Locate the cell with the specified text and output its (x, y) center coordinate. 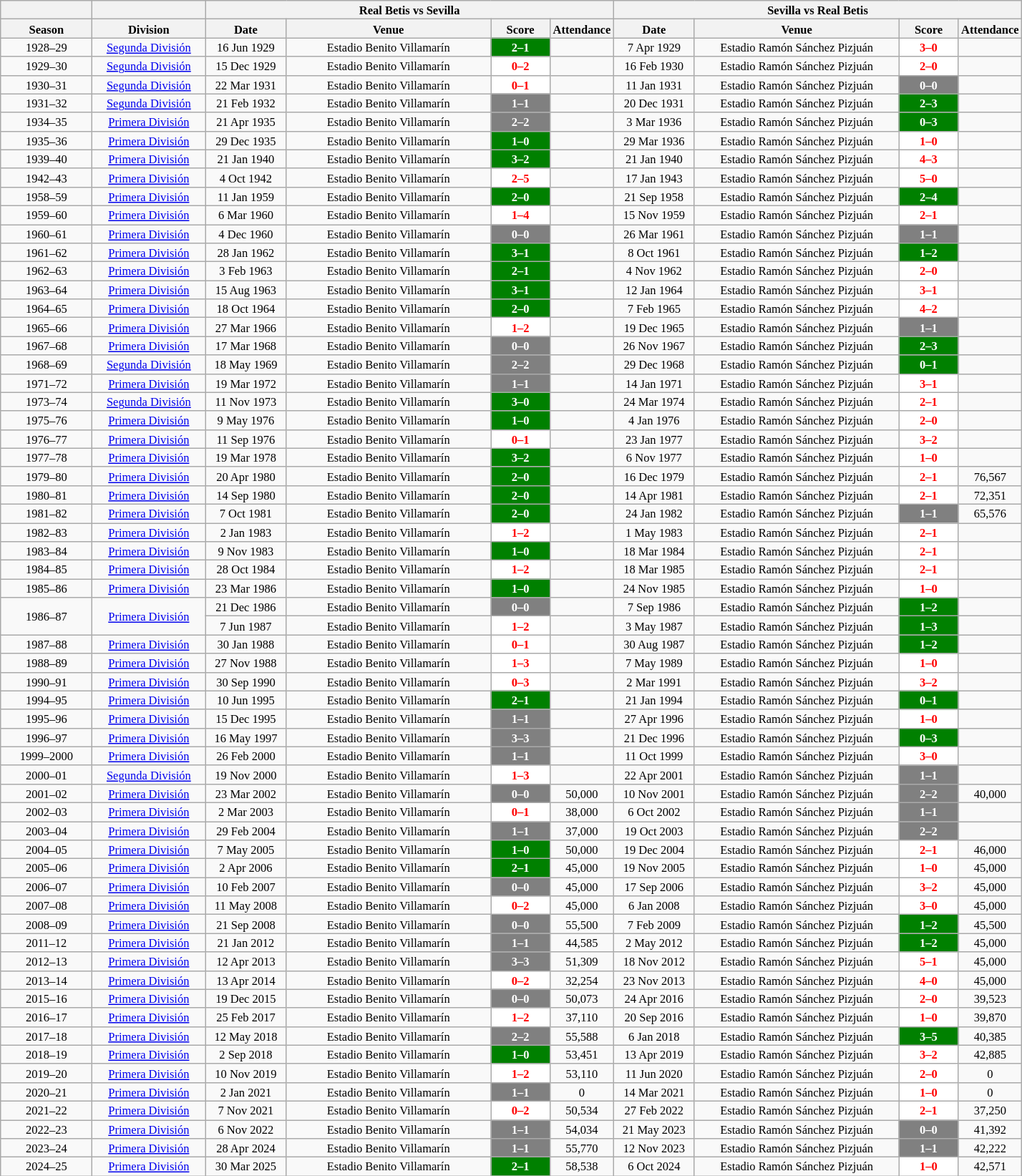
2000–01 (47, 774)
37,000 (583, 831)
7 Apr 1929 (654, 47)
65,576 (991, 513)
16 Feb 1930 (654, 66)
6 Jan 2018 (654, 1036)
9 Nov 1983 (246, 551)
7 Jun 1987 (246, 626)
2 Sep 2018 (246, 1054)
19 Dec 2015 (246, 998)
1973–74 (47, 402)
13 Apr 2019 (654, 1054)
30 Jan 1988 (246, 644)
7 Feb 2009 (654, 924)
27 Feb 2022 (654, 1110)
Season (47, 29)
27 Apr 1996 (654, 719)
16 May 1997 (246, 737)
3 Feb 1963 (246, 271)
2013–14 (47, 980)
19 Nov 2000 (246, 774)
24 Mar 1974 (654, 402)
1935–36 (47, 140)
19 Dec 2004 (654, 850)
7 May 2005 (246, 850)
1986–87 (47, 616)
12 May 2018 (246, 1036)
72,351 (991, 495)
26 Feb 2000 (246, 756)
19 Dec 1965 (654, 327)
18 Mar 1984 (654, 551)
46,000 (991, 850)
1962–63 (47, 271)
1967–68 (47, 346)
4 Oct 1942 (246, 178)
2–5 (521, 178)
2012–13 (47, 961)
14 Sep 1980 (246, 495)
21 Dec 1986 (246, 607)
17 Sep 2006 (654, 887)
6 Oct 2024 (654, 1167)
2 Jan 1983 (246, 532)
6 Nov 2022 (246, 1129)
1965–66 (47, 327)
8 Oct 1961 (654, 253)
1987–88 (47, 644)
30 Mar 2025 (246, 1167)
1934–35 (47, 122)
18 May 1969 (246, 364)
2 Apr 2006 (246, 868)
22 Apr 2001 (654, 774)
24 Jan 1982 (654, 513)
12 Jan 1964 (654, 290)
24 Apr 2016 (654, 998)
53,451 (583, 1054)
4–2 (929, 308)
4–0 (929, 980)
2003–04 (47, 831)
1985–86 (47, 588)
Real Betis vs Sevilla (409, 10)
2–4 (929, 196)
29 Mar 1936 (654, 140)
23 Nov 2013 (654, 980)
76,567 (991, 476)
21 Feb 1932 (246, 103)
50,073 (583, 998)
26 Nov 1967 (654, 346)
1980–81 (47, 495)
2023–24 (47, 1148)
1960–61 (47, 234)
1975–76 (47, 420)
17 Jan 1943 (654, 178)
1977–78 (47, 457)
1 May 1983 (654, 532)
23 Jan 1977 (654, 439)
11 Jun 2020 (654, 1073)
2019–20 (47, 1073)
42,571 (991, 1167)
39,523 (991, 998)
30 Aug 1987 (654, 644)
50,534 (583, 1110)
11 Sep 1976 (246, 439)
1990–91 (47, 681)
37,110 (583, 1017)
15 Dec 1995 (246, 719)
10 Feb 2007 (246, 887)
1963–64 (47, 290)
1988–89 (47, 663)
28 Apr 2024 (246, 1148)
38,000 (583, 812)
55,588 (583, 1036)
21 Jan 1994 (654, 700)
42,885 (991, 1054)
2017–18 (47, 1036)
15 Aug 1963 (246, 290)
54,034 (583, 1129)
6 Jan 2008 (654, 905)
30 Sep 1990 (246, 681)
1981–82 (47, 513)
51,309 (583, 961)
19 Oct 2003 (654, 831)
18 Nov 2012 (654, 961)
2011–12 (47, 943)
55,500 (583, 924)
32,254 (583, 980)
10 Nov 2019 (246, 1073)
5–0 (929, 178)
1930–31 (47, 84)
23 Mar 2002 (246, 793)
19 Nov 2005 (654, 868)
21 Sep 1958 (654, 196)
2005–06 (47, 868)
1939–40 (47, 159)
Division (149, 29)
2015–16 (47, 998)
6 Mar 1960 (246, 215)
1994–95 (47, 700)
13 Apr 2014 (246, 980)
11 Nov 1973 (246, 402)
14 Apr 1981 (654, 495)
21 Jan 2012 (246, 943)
1971–72 (47, 383)
5–1 (929, 961)
1928–29 (47, 47)
15 Nov 1959 (654, 215)
27 Mar 1966 (246, 327)
21 May 2023 (654, 1129)
4 Nov 1962 (654, 271)
44,585 (583, 943)
9 May 1976 (246, 420)
1979–80 (47, 476)
2 Mar 2003 (246, 812)
2016–17 (47, 1017)
4 Dec 1960 (246, 234)
1968–69 (47, 364)
14 Mar 2021 (654, 1092)
15 Dec 1929 (246, 66)
6 Oct 2002 (654, 812)
1961–62 (47, 253)
1942–43 (47, 178)
26 Mar 1961 (654, 234)
7 Oct 1981 (246, 513)
11 May 2008 (246, 905)
40,385 (991, 1036)
Sevilla vs Real Betis (817, 10)
21 Sep 2008 (246, 924)
7 May 1989 (654, 663)
21 Apr 1935 (246, 122)
3–5 (929, 1036)
2001–02 (47, 793)
1982–83 (47, 532)
25 Feb 2017 (246, 1017)
22 Mar 1931 (246, 84)
17 Mar 1968 (246, 346)
2 Jan 2021 (246, 1092)
20 Apr 1980 (246, 476)
2008–09 (47, 924)
10 Jun 1995 (246, 700)
1958–59 (47, 196)
2007–08 (47, 905)
53,110 (583, 1073)
23 Mar 1986 (246, 588)
19 Mar 1978 (246, 457)
20 Sep 2016 (654, 1017)
2024–25 (47, 1167)
39,870 (991, 1017)
28 Oct 1984 (246, 570)
1931–32 (47, 103)
12 Nov 2023 (654, 1148)
14 Jan 1971 (654, 383)
6 Nov 1977 (654, 457)
7 Feb 1965 (654, 308)
16 Jun 1929 (246, 47)
1976–77 (47, 439)
3 May 1987 (654, 626)
10 Nov 2001 (654, 793)
40,000 (991, 793)
11 Jan 1959 (246, 196)
1984–85 (47, 570)
11 Oct 1999 (654, 756)
2 May 2012 (654, 943)
2 Mar 1991 (654, 681)
2018–19 (47, 1054)
21 Dec 1996 (654, 737)
3 Mar 1936 (654, 122)
2004–05 (47, 850)
18 Oct 1964 (246, 308)
1996–97 (47, 737)
28 Jan 1962 (246, 253)
16 Dec 1979 (654, 476)
12 Apr 2013 (246, 961)
27 Nov 1988 (246, 663)
58,538 (583, 1167)
2002–03 (47, 812)
45,500 (991, 924)
37,250 (991, 1110)
29 Dec 1968 (654, 364)
2006–07 (47, 887)
4–3 (929, 159)
4 Jan 1976 (654, 420)
2021–22 (47, 1110)
29 Dec 1935 (246, 140)
7 Sep 1986 (654, 607)
1983–84 (47, 551)
1999–2000 (47, 756)
1–4 (521, 215)
1929–30 (47, 66)
7 Nov 2021 (246, 1110)
1959–60 (47, 215)
2022–23 (47, 1129)
42,222 (991, 1148)
2020–21 (47, 1092)
41,392 (991, 1129)
11 Jan 1931 (654, 84)
1964–65 (47, 308)
1995–96 (47, 719)
29 Feb 2004 (246, 831)
55,770 (583, 1148)
24 Nov 1985 (654, 588)
18 Mar 1985 (654, 570)
19 Mar 1972 (246, 383)
20 Dec 1931 (654, 103)
